Detect which cell encompasses the target text, then output its [x, y] center coordinate. 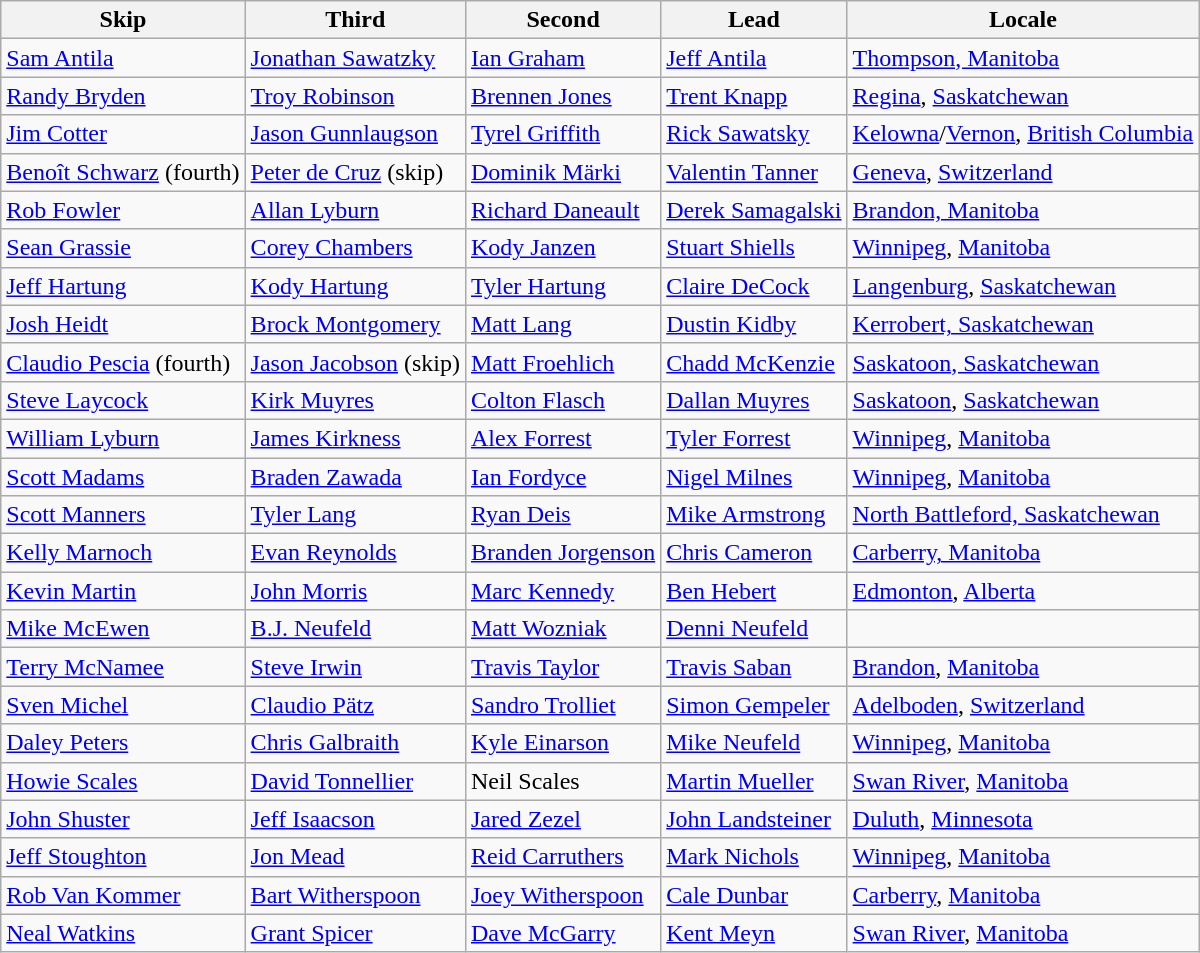
Steve Laycock [123, 400]
Tyrel Griffith [562, 134]
Sean Grassie [123, 248]
Mike Armstrong [754, 515]
Kyle Einarson [562, 743]
David Tonnellier [355, 781]
Geneva, Switzerland [1023, 172]
Matt Froehlich [562, 362]
Terry McNamee [123, 667]
Trent Knapp [754, 96]
Mark Nichols [754, 857]
Kody Hartung [355, 286]
Jon Mead [355, 857]
Langenburg, Saskatchewan [1023, 286]
Travis Taylor [562, 667]
Jeff Isaacson [355, 819]
Daley Peters [123, 743]
Sam Antila [123, 58]
Rob Van Kommer [123, 895]
Benoît Schwarz (fourth) [123, 172]
Josh Heidt [123, 324]
James Kirkness [355, 438]
Randy Bryden [123, 96]
John Landsteiner [754, 819]
Third [355, 20]
Jeff Antila [754, 58]
Allan Lyburn [355, 210]
Ian Fordyce [562, 477]
Second [562, 20]
Mike Neufeld [754, 743]
John Morris [355, 591]
Dave McGarry [562, 933]
Branden Jorgenson [562, 553]
Joey Witherspoon [562, 895]
Adelboden, Switzerland [1023, 705]
Ben Hebert [754, 591]
Claudio Pescia (fourth) [123, 362]
Chris Galbraith [355, 743]
Colton Flasch [562, 400]
Derek Samagalski [754, 210]
Jared Zezel [562, 819]
Simon Gempeler [754, 705]
Dominik Märki [562, 172]
Jonathan Sawatzky [355, 58]
Mike McEwen [123, 629]
Rob Fowler [123, 210]
Tyler Forrest [754, 438]
Sandro Trolliet [562, 705]
Rick Sawatsky [754, 134]
Kent Meyn [754, 933]
Ian Graham [562, 58]
Dustin Kidby [754, 324]
Tyler Lang [355, 515]
Lead [754, 20]
William Lyburn [123, 438]
Matt Lang [562, 324]
Peter de Cruz (skip) [355, 172]
Braden Zawada [355, 477]
Jason Gunnlaugson [355, 134]
Jason Jacobson (skip) [355, 362]
Stuart Shiells [754, 248]
Reid Carruthers [562, 857]
Ryan Deis [562, 515]
John Shuster [123, 819]
Matt Wozniak [562, 629]
Claire DeCock [754, 286]
Brennen Jones [562, 96]
Neil Scales [562, 781]
Neal Watkins [123, 933]
Grant Spicer [355, 933]
Chadd McKenzie [754, 362]
Kelly Marnoch [123, 553]
Jeff Stoughton [123, 857]
Corey Chambers [355, 248]
Martin Mueller [754, 781]
Richard Daneault [562, 210]
Edmonton, Alberta [1023, 591]
Cale Dunbar [754, 895]
Scott Manners [123, 515]
Kevin Martin [123, 591]
Chris Cameron [754, 553]
Sven Michel [123, 705]
Scott Madams [123, 477]
Kirk Muyres [355, 400]
Claudio Pätz [355, 705]
Alex Forrest [562, 438]
Brock Montgomery [355, 324]
Kerrobert, Saskatchewan [1023, 324]
Kody Janzen [562, 248]
Locale [1023, 20]
Marc Kennedy [562, 591]
B.J. Neufeld [355, 629]
Jim Cotter [123, 134]
Nigel Milnes [754, 477]
Skip [123, 20]
Regina, Saskatchewan [1023, 96]
Evan Reynolds [355, 553]
Dallan Muyres [754, 400]
Tyler Hartung [562, 286]
North Battleford, Saskatchewan [1023, 515]
Travis Saban [754, 667]
Valentin Tanner [754, 172]
Kelowna/Vernon, British Columbia [1023, 134]
Bart Witherspoon [355, 895]
Steve Irwin [355, 667]
Thompson, Manitoba [1023, 58]
Troy Robinson [355, 96]
Duluth, Minnesota [1023, 819]
Jeff Hartung [123, 286]
Howie Scales [123, 781]
Denni Neufeld [754, 629]
